For the text-containing cell, return its midpoint in (X, Y) coordinate format. 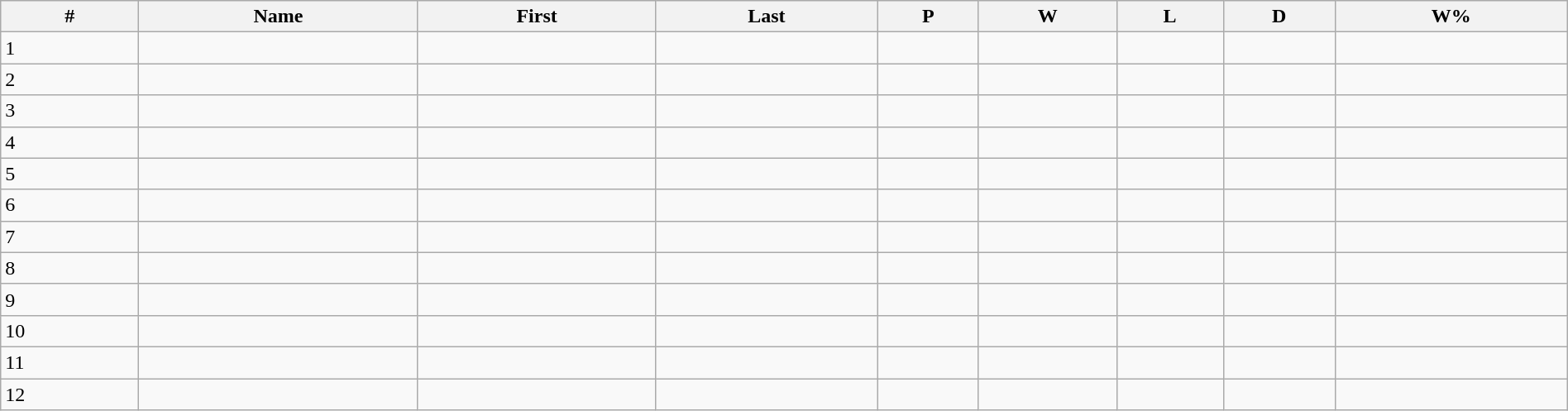
6 (69, 205)
First (536, 17)
1 (69, 48)
W (1047, 17)
Last (767, 17)
9 (69, 299)
7 (69, 237)
L (1169, 17)
4 (69, 142)
Name (279, 17)
# (69, 17)
5 (69, 174)
8 (69, 268)
3 (69, 111)
2 (69, 79)
W% (1451, 17)
P (928, 17)
11 (69, 362)
10 (69, 331)
12 (69, 394)
D (1279, 17)
